Provide the (x, y) coordinate of the cell's center where the given text is located.  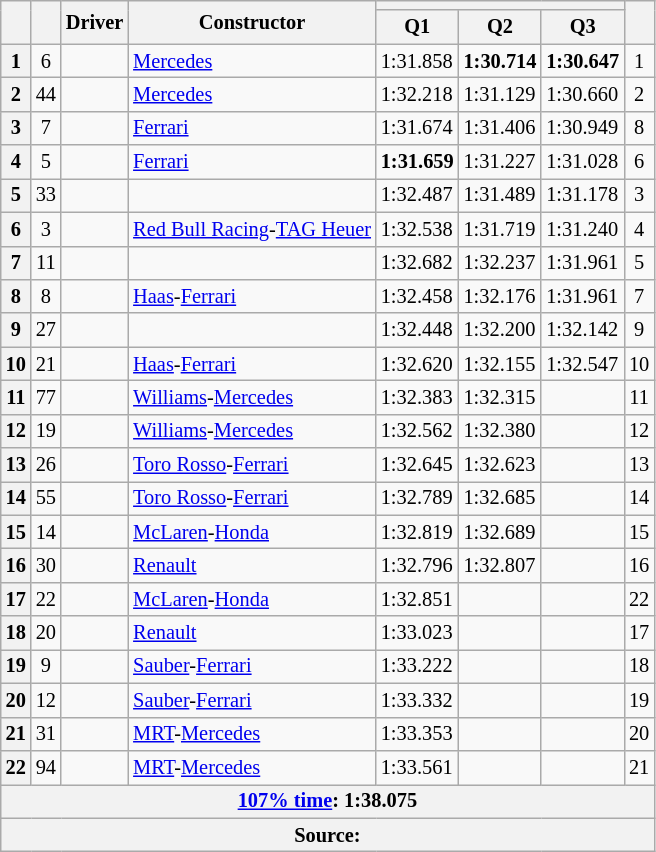
Red Bull Racing-TAG Heuer (252, 229)
Constructor (252, 22)
1:32.218 (418, 94)
55 (46, 498)
1:33.561 (418, 767)
1:32.155 (500, 364)
1:31.028 (582, 162)
1:30.660 (582, 94)
1:32.547 (582, 364)
1:33.222 (418, 666)
1:31.489 (500, 195)
1:33.353 (418, 734)
1:31.129 (500, 94)
Q3 (582, 27)
1:32.448 (418, 330)
1:32.851 (418, 599)
31 (46, 734)
1:31.240 (582, 229)
1:32.789 (418, 498)
1:32.689 (500, 532)
94 (46, 767)
1:32.380 (500, 431)
1:32.538 (418, 229)
1:30.714 (500, 61)
1:31.858 (418, 61)
1:32.682 (418, 263)
1:30.647 (582, 61)
1:30.949 (582, 128)
1:31.674 (418, 128)
1:32.623 (500, 465)
Source: (328, 835)
77 (46, 397)
1:33.023 (418, 633)
30 (46, 565)
1:32.807 (500, 565)
26 (46, 465)
1:31.406 (500, 128)
1:32.142 (582, 330)
Driver (94, 22)
1:31.659 (418, 162)
1:32.819 (418, 532)
1:32.685 (500, 498)
Q2 (500, 27)
107% time: 1:38.075 (328, 801)
1:32.200 (500, 330)
1:31.719 (500, 229)
1:33.332 (418, 700)
1:32.458 (418, 296)
44 (46, 94)
27 (46, 330)
1:31.227 (500, 162)
1:32.176 (500, 296)
1:32.796 (418, 565)
1:31.178 (582, 195)
1:32.487 (418, 195)
1:32.645 (418, 465)
33 (46, 195)
Q1 (418, 27)
1:32.562 (418, 431)
1:32.315 (500, 397)
1:32.237 (500, 263)
1:32.620 (418, 364)
1:32.383 (418, 397)
